Locate the cell with the specified text and output its [x, y] center coordinate. 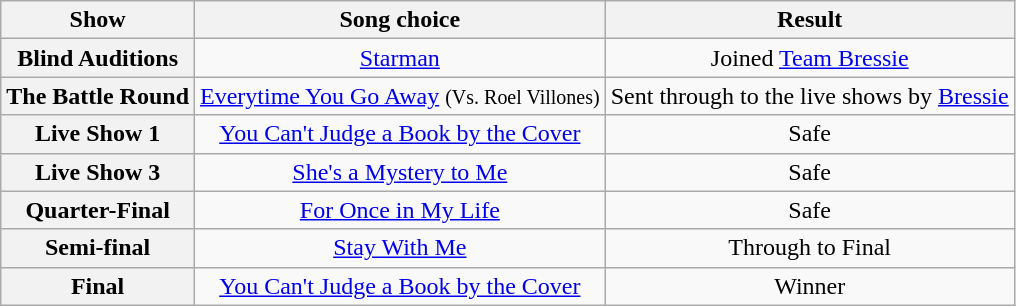
Everytime You Go Away (Vs. Roel Villones) [400, 96]
Starman [400, 58]
Joined Team Bressie [810, 58]
Sent through to the live shows by Bressie [810, 96]
Show [98, 20]
Song choice [400, 20]
She's a Mystery to Me [400, 172]
Quarter-Final [98, 210]
Semi-final [98, 248]
Live Show 3 [98, 172]
Final [98, 286]
Live Show 1 [98, 134]
Winner [810, 286]
For Once in My Life [400, 210]
Through to Final [810, 248]
The Battle Round [98, 96]
Blind Auditions [98, 58]
Stay With Me [400, 248]
Result [810, 20]
